Detect which cell encompasses the target text, then output its [X, Y] center coordinate. 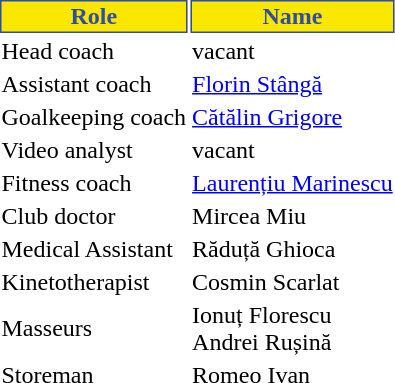
Medical Assistant [94, 249]
Mircea Miu [293, 216]
Răduță Ghioca [293, 249]
Goalkeeping coach [94, 117]
Assistant coach [94, 84]
Kinetotherapist [94, 282]
Cosmin Scarlat [293, 282]
Masseurs [94, 328]
Name [293, 16]
Video analyst [94, 150]
Fitness coach [94, 183]
Cătălin Grigore [293, 117]
Florin Stângă [293, 84]
Laurențiu Marinescu [293, 183]
Club doctor [94, 216]
Head coach [94, 51]
Role [94, 16]
Ionuț Florescu Andrei Rușină [293, 328]
